From the cell containing the given text, extract its center point as (x, y) coordinate. 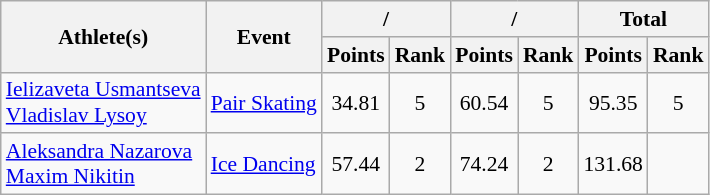
Pair Skating (264, 102)
Event (264, 36)
Athlete(s) (104, 36)
Total (643, 19)
131.68 (612, 164)
Ice Dancing (264, 164)
34.81 (356, 102)
60.54 (484, 102)
57.44 (356, 164)
74.24 (484, 164)
Aleksandra NazarovaMaxim Nikitin (104, 164)
Ielizaveta UsmantsevaVladislav Lysoy (104, 102)
95.35 (612, 102)
